Find where the given text appears and provide that cell's center as [x, y] coordinate. 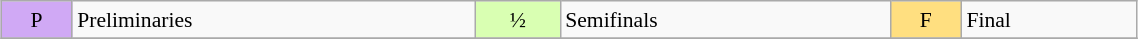
Semifinals [725, 20]
F [926, 20]
P [36, 20]
Preliminaries [274, 20]
½ [518, 20]
Final [1049, 20]
